Capture the cell that displays the provided text and extract its (X, Y) central coordinate. 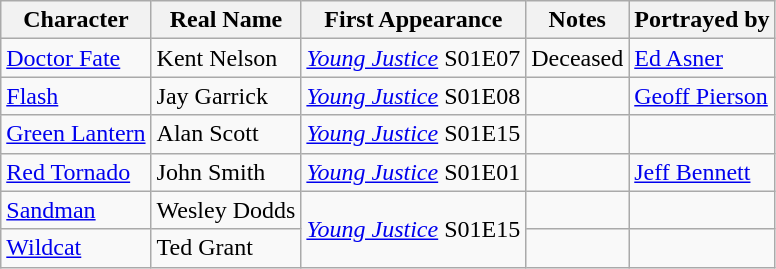
Alan Scott (226, 134)
Ted Grant (226, 248)
Deceased (578, 58)
Wildcat (76, 248)
Jay Garrick (226, 96)
Sandman (76, 210)
Young Justice S01E08 (414, 96)
Young Justice S01E01 (414, 172)
Red Tornado (76, 172)
Ed Asner (702, 58)
Green Lantern (76, 134)
John Smith (226, 172)
First Appearance (414, 20)
Flash (76, 96)
Wesley Dodds (226, 210)
Jeff Bennett (702, 172)
Portrayed by (702, 20)
Doctor Fate (76, 58)
Young Justice S01E07 (414, 58)
Character (76, 20)
Geoff Pierson (702, 96)
Kent Nelson (226, 58)
Notes (578, 20)
Real Name (226, 20)
